Capture the cell that displays the provided text and extract its [X, Y] central coordinate. 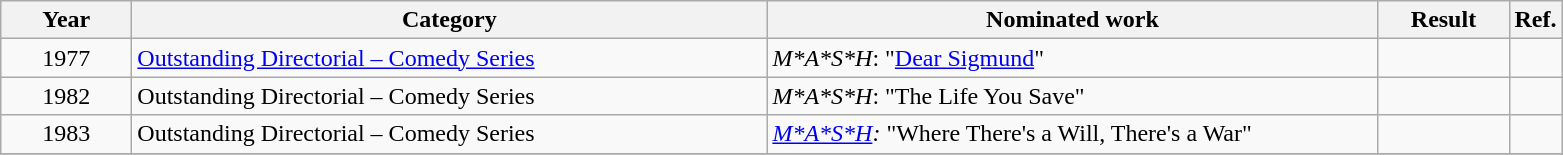
1983 [66, 134]
Nominated work [1072, 20]
1982 [66, 96]
1977 [66, 58]
M*A*S*H: "The Life You Save" [1072, 96]
M*A*S*H: "Where There's a Will, There's a War" [1072, 134]
Result [1444, 20]
Year [66, 20]
Category [450, 20]
Ref. [1536, 20]
M*A*S*H: "Dear Sigmund" [1072, 58]
